Detect which cell encompasses the target text, then output its [x, y] center coordinate. 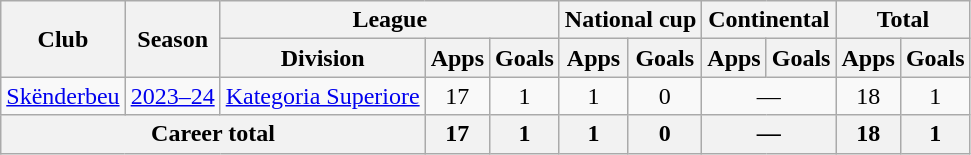
Season [172, 39]
National cup [630, 20]
Club [63, 39]
Continental [769, 20]
Division [322, 58]
Skënderbeu [63, 96]
Career total [213, 134]
Total [903, 20]
Kategoria Superiore [322, 96]
League [390, 20]
2023–24 [172, 96]
